Scan for the cell matching the given text and deliver its [x, y] coordinate at center. 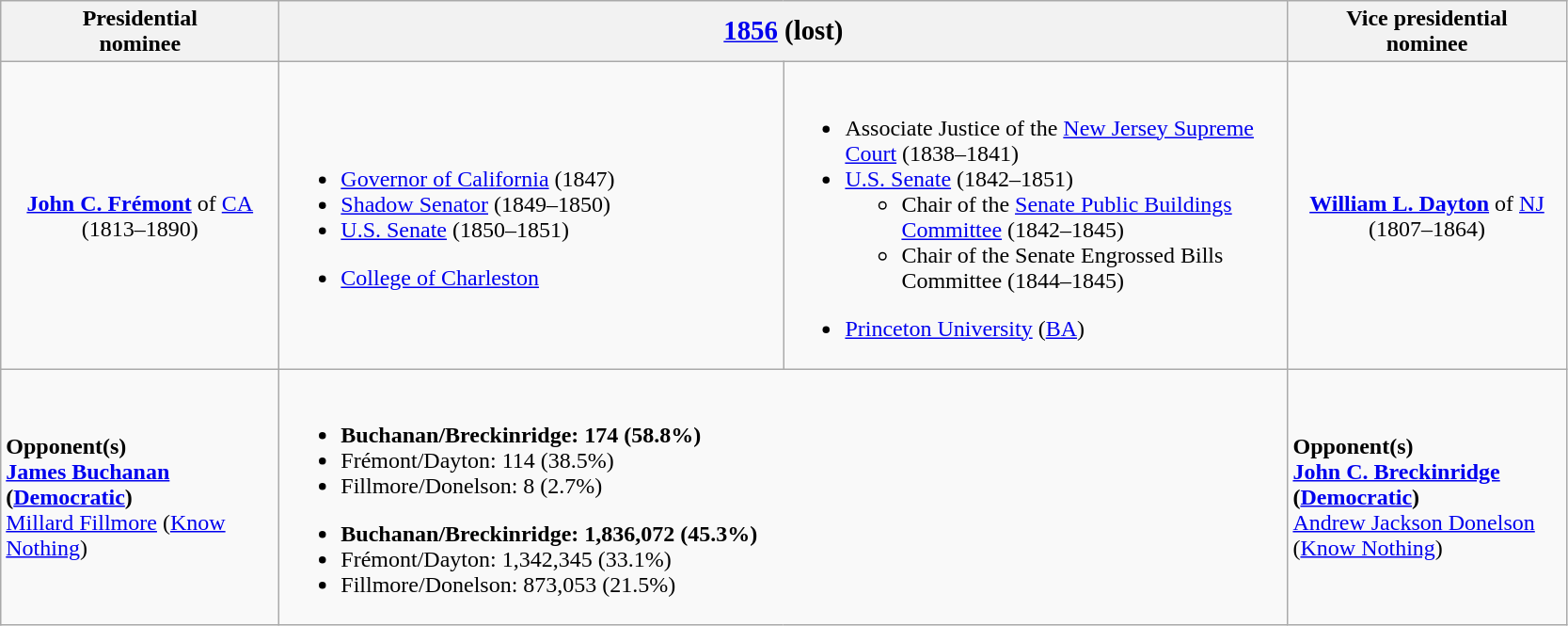
William L. Dayton of NJ(1807–1864) [1427, 216]
Presidentialnominee [140, 32]
Opponent(s)James Buchanan (Democratic)Millard Fillmore (Know Nothing) [140, 497]
Vice presidentialnominee [1427, 32]
Opponent(s)John C. Breckinridge (Democratic)Andrew Jackson Donelson (Know Nothing) [1427, 497]
Governor of California (1847)Shadow Senator (1849–1850)U.S. Senate (1850–1851)College of Charleston [531, 216]
1856 (lost) [784, 32]
John C. Frémont of CA(1813–1890) [140, 216]
